Return the (x, y) coordinate for the center point of the cell that contains the specified text.  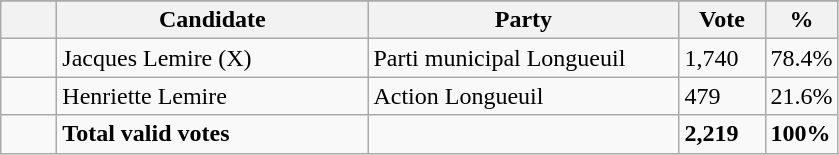
Party (524, 20)
2,219 (722, 134)
% (802, 20)
Henriette Lemire (212, 96)
21.6% (802, 96)
Action Longueuil (524, 96)
Total valid votes (212, 134)
479 (722, 96)
78.4% (802, 58)
Parti municipal Longueuil (524, 58)
Vote (722, 20)
100% (802, 134)
1,740 (722, 58)
Candidate (212, 20)
Jacques Lemire (X) (212, 58)
